Detect which cell encompasses the target text, then output its (X, Y) center coordinate. 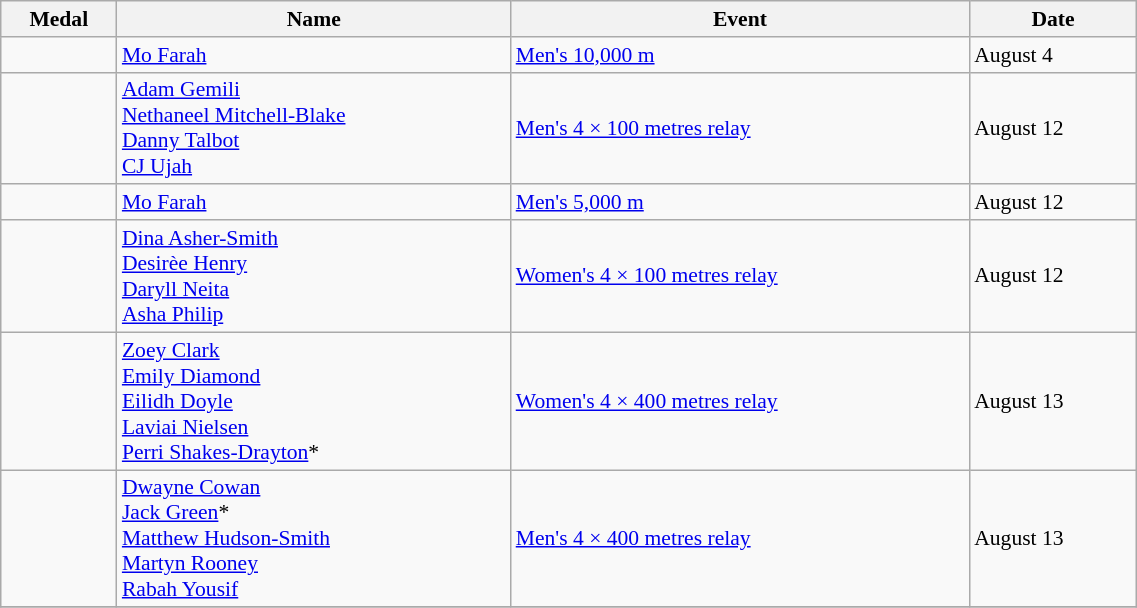
Women's 4 × 400 metres relay (740, 401)
August 4 (1053, 55)
Dwayne CowanJack Green*Matthew Hudson-SmithMartyn RooneyRabah Yousif (314, 539)
Men's 5,000 m (740, 203)
Adam GemiliNethaneel Mitchell-BlakeDanny TalbotCJ Ujah (314, 128)
Dina Asher-SmithDesirèe HenryDaryll NeitaAsha Philip (314, 276)
Zoey ClarkEmily DiamondEilidh DoyleLaviai NielsenPerri Shakes-Drayton* (314, 401)
Event (740, 19)
Date (1053, 19)
Men's 10,000 m (740, 55)
Women's 4 × 100 metres relay (740, 276)
Men's 4 × 400 metres relay (740, 539)
Name (314, 19)
Medal (59, 19)
Men's 4 × 100 metres relay (740, 128)
